Find where the given text appears and provide that cell's center as [x, y] coordinate. 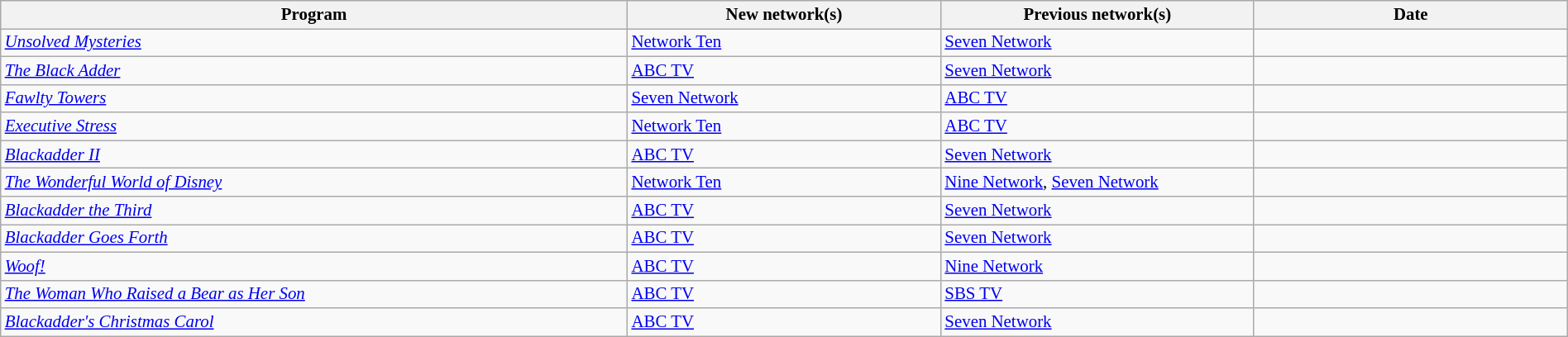
Program [314, 15]
Nine Network, Seven Network [1097, 183]
Executive Stress [314, 126]
Woof! [314, 266]
Blackadder's Christmas Carol [314, 322]
SBS TV [1097, 294]
Blackadder II [314, 154]
New network(s) [784, 15]
Blackadder the Third [314, 211]
Blackadder Goes Forth [314, 238]
The Woman Who Raised a Bear as Her Son [314, 294]
Previous network(s) [1097, 15]
Unsolved Mysteries [314, 42]
Fawlty Towers [314, 98]
Nine Network [1097, 266]
Date [1411, 15]
The Black Adder [314, 70]
The Wonderful World of Disney [314, 183]
